Return the [X, Y] coordinate for the center point of the cell that contains the specified text.  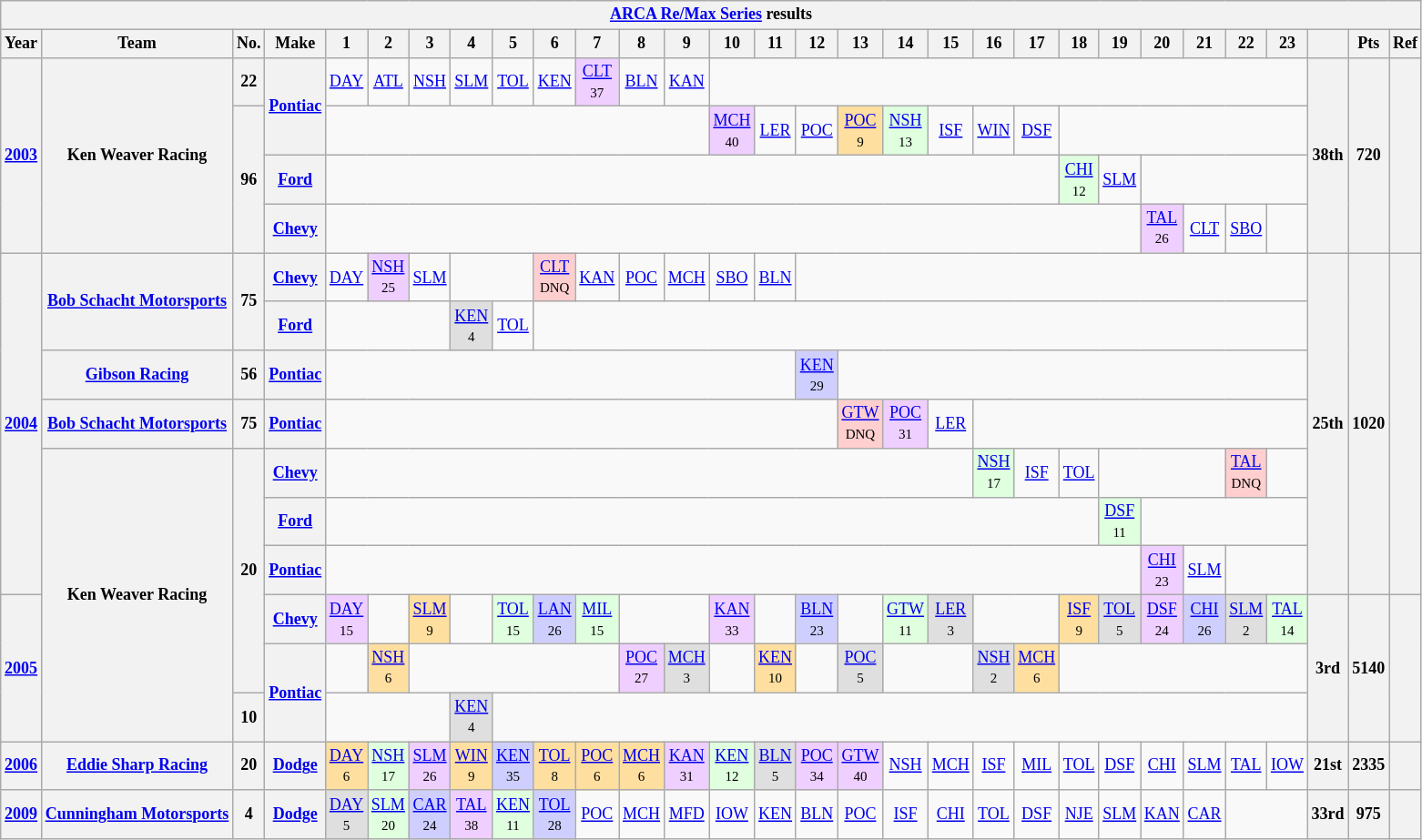
TAL38 [472, 815]
33rd [1327, 815]
TOL5 [1120, 619]
Team [137, 44]
CLT [1204, 228]
CHI23 [1163, 571]
Gibson Racing [137, 375]
CHI26 [1204, 619]
POC6 [597, 765]
TALDNQ [1246, 472]
5 [513, 44]
2335 [1369, 765]
No. [249, 44]
13 [860, 44]
POC9 [860, 131]
KEN11 [513, 815]
MIL15 [597, 619]
CAR24 [430, 815]
DAY5 [346, 815]
BLN5 [776, 765]
17 [1037, 44]
Pts [1369, 44]
TOL15 [513, 619]
56 [249, 375]
19 [1120, 44]
TAL14 [1287, 619]
9 [686, 44]
18 [1078, 44]
15 [950, 44]
3rd [1327, 668]
12 [817, 44]
DAY6 [346, 765]
KAN31 [686, 765]
KEN29 [817, 375]
2003 [22, 155]
KEN10 [776, 668]
ARCA Re/Max Series results [712, 15]
MFD [686, 815]
SLM2 [1246, 619]
SLM26 [430, 765]
21 [1204, 44]
8 [642, 44]
NSH13 [906, 131]
16 [994, 44]
ATL [389, 82]
TOL28 [554, 815]
6 [554, 44]
Eddie Sharp Racing [137, 765]
NSH6 [389, 668]
Cunningham Motorsports [137, 815]
23 [1287, 44]
NSH25 [389, 278]
21st [1327, 765]
POC34 [817, 765]
2009 [22, 815]
LAN26 [554, 619]
LER3 [950, 619]
TOL8 [554, 765]
2 [389, 44]
KAN33 [732, 619]
GTW40 [860, 765]
CHI12 [1078, 179]
WIN9 [472, 765]
MCH40 [732, 131]
38th [1327, 155]
2005 [22, 668]
1020 [1369, 424]
25th [1327, 424]
NJE [1078, 815]
TAL [1246, 765]
720 [1369, 155]
NSH2 [994, 668]
MCH3 [686, 668]
975 [1369, 815]
POC27 [642, 668]
2004 [22, 424]
1 [346, 44]
SLM9 [430, 619]
CLTDNQ [554, 278]
2006 [22, 765]
ISF9 [1078, 619]
POC5 [860, 668]
Make [295, 44]
CLT37 [597, 82]
DSF24 [1163, 619]
5140 [1369, 668]
GTW11 [906, 619]
POC31 [906, 424]
7 [597, 44]
Ref [1406, 44]
TAL26 [1163, 228]
14 [906, 44]
GTWDNQ [860, 424]
KEN12 [732, 765]
CAR [1204, 815]
WIN [994, 131]
KEN35 [513, 765]
Year [22, 44]
11 [776, 44]
DAY15 [346, 619]
BLN23 [817, 619]
SLM20 [389, 815]
3 [430, 44]
DSF11 [1120, 521]
MIL [1037, 765]
96 [249, 180]
